Detect which cell encompasses the target text, then output its (x, y) center coordinate. 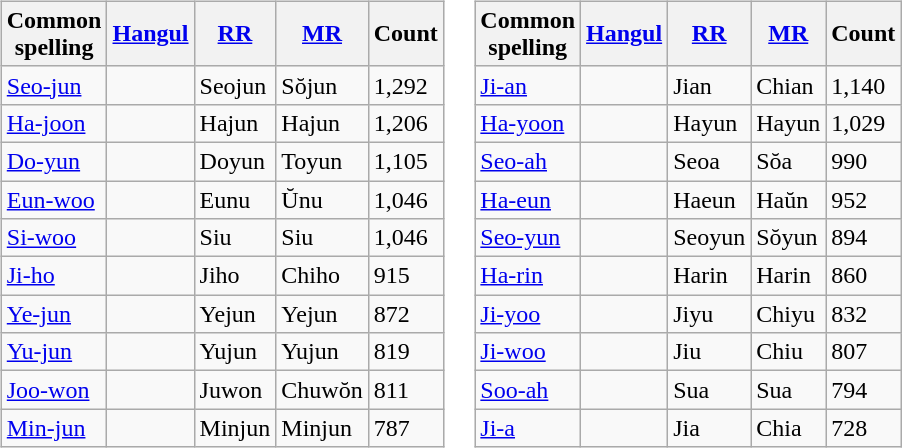
Chiyu (788, 314)
Ha-yoon (528, 123)
794 (864, 390)
Si-woo (54, 238)
Yu-jun (54, 352)
Seoa (710, 161)
Seo-ah (528, 161)
1,105 (406, 161)
1,206 (406, 123)
Seo-jun (54, 85)
811 (406, 390)
728 (864, 428)
Ye-jun (54, 314)
Seo-yun (528, 238)
860 (864, 276)
Chiu (788, 352)
Chian (788, 85)
Chuwŏn (322, 390)
Seojun (235, 85)
832 (864, 314)
Ha-rin (528, 276)
Doyun (235, 161)
Ji-woo (528, 352)
Chiho (322, 276)
Ha-joon (54, 123)
Joo-won (54, 390)
872 (406, 314)
990 (864, 161)
819 (406, 352)
Seoyun (710, 238)
Ha-eun (528, 199)
Ji-yoo (528, 314)
Sŏa (788, 161)
Toyun (322, 161)
Jian (710, 85)
Eun-woo (54, 199)
Jia (710, 428)
Jiyu (710, 314)
Do-yun (54, 161)
807 (864, 352)
952 (864, 199)
Jiu (710, 352)
Eunu (235, 199)
Juwon (235, 390)
1,140 (864, 85)
Ji-an (528, 85)
915 (406, 276)
787 (406, 428)
1,292 (406, 85)
Min-jun (54, 428)
Chia (788, 428)
1,029 (864, 123)
Ji-a (528, 428)
Sŏjun (322, 85)
Jiho (235, 276)
Sŏyun (788, 238)
Haŭn (788, 199)
Ŭnu (322, 199)
Soo-ah (528, 390)
Ji-ho (54, 276)
Haeun (710, 199)
894 (864, 238)
